Return [X, Y] of the center of cell containing provided text 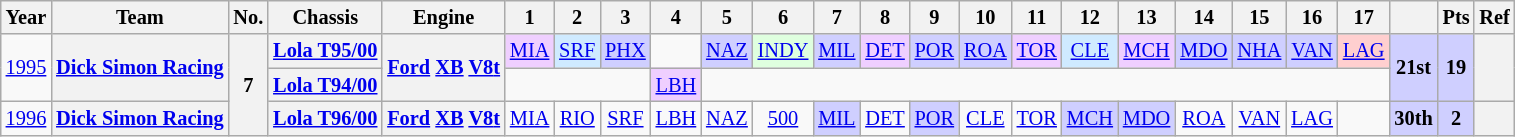
6 [784, 17]
5 [727, 17]
14 [1204, 17]
Year [26, 17]
11 [1037, 17]
19 [1456, 68]
Team [140, 17]
17 [1364, 17]
15 [1259, 17]
Lola T94/00 [325, 85]
4 [676, 17]
PHX [625, 51]
Lola T95/00 [325, 51]
No. [249, 17]
RIO [577, 118]
13 [1146, 17]
Lola T96/00 [325, 118]
12 [1090, 17]
30th [1413, 118]
Chassis [325, 17]
21st [1413, 68]
Engine [444, 17]
NHA [1259, 51]
Ref [1494, 17]
16 [1312, 17]
8 [884, 17]
1 [530, 17]
9 [934, 17]
1995 [26, 68]
500 [784, 118]
10 [986, 17]
3 [625, 17]
Pts [1456, 17]
1996 [26, 118]
INDY [784, 51]
